Output the [x, y] coordinate of the center of the cell containing the given text.  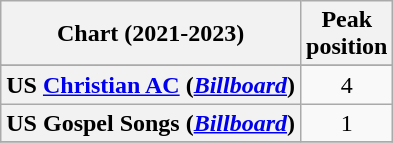
US Gospel Songs (Billboard) [151, 123]
Chart (2021-2023) [151, 34]
US Christian AC (Billboard) [151, 85]
4 [347, 85]
1 [347, 123]
Peakposition [347, 34]
